Capture the cell that displays the provided text and extract its [X, Y] central coordinate. 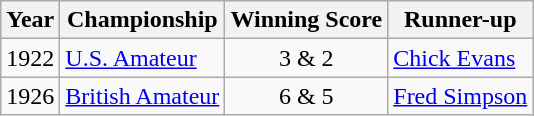
U.S. Amateur [142, 58]
Fred Simpson [460, 96]
Chick Evans [460, 58]
Championship [142, 20]
British Amateur [142, 96]
3 & 2 [306, 58]
1922 [30, 58]
6 & 5 [306, 96]
Runner-up [460, 20]
Year [30, 20]
1926 [30, 96]
Winning Score [306, 20]
